Search for the cell housing the specified text and yield its (X, Y) center coordinate. 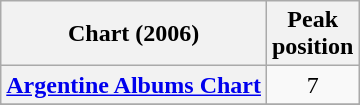
7 (312, 85)
Argentine Albums Chart (134, 85)
Peakposition (312, 34)
Chart (2006) (134, 34)
